Provide the [x, y] coordinate of the cell's center where the given text is located.  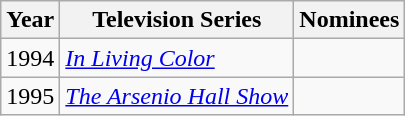
1995 [30, 96]
Television Series [177, 20]
Year [30, 20]
Nominees [350, 20]
1994 [30, 58]
In Living Color [177, 58]
The Arsenio Hall Show [177, 96]
